Find where the given text appears and provide that cell's center as [x, y] coordinate. 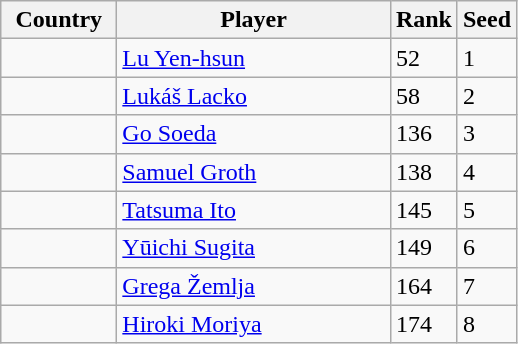
5 [486, 210]
138 [424, 172]
1 [486, 58]
Country [59, 20]
174 [424, 324]
Samuel Groth [254, 172]
Hiroki Moriya [254, 324]
Tatsuma Ito [254, 210]
Yūichi Sugita [254, 248]
Grega Žemlja [254, 286]
Go Soeda [254, 134]
58 [424, 96]
Lu Yen-hsun [254, 58]
52 [424, 58]
Lukáš Lacko [254, 96]
164 [424, 286]
2 [486, 96]
6 [486, 248]
8 [486, 324]
Rank [424, 20]
3 [486, 134]
Player [254, 20]
Seed [486, 20]
145 [424, 210]
4 [486, 172]
7 [486, 286]
149 [424, 248]
136 [424, 134]
